Pinpoint the cell where the given text exists, returning its [X, Y] midpoint coordinate. 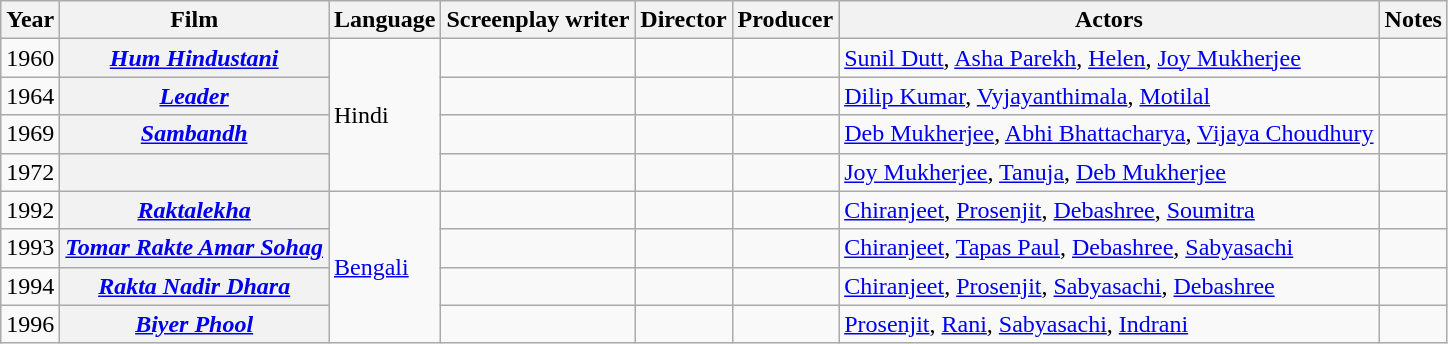
1960 [30, 58]
Sambandh [194, 134]
Raktalekha [194, 210]
Notes [1413, 20]
Language [384, 20]
Joy Mukherjee, Tanuja, Deb Mukherjee [1109, 172]
Hindi [384, 115]
1993 [30, 248]
1994 [30, 286]
Sunil Dutt, Asha Parekh, Helen, Joy Mukherjee [1109, 58]
Bengali [384, 267]
Biyer Phool [194, 324]
Producer [786, 20]
1969 [30, 134]
Dilip Kumar, Vyjayanthimala, Motilal [1109, 96]
Prosenjit, Rani, Sabyasachi, Indrani [1109, 324]
Chiranjeet, Tapas Paul, Debashree, Sabyasachi [1109, 248]
1996 [30, 324]
Deb Mukherjee, Abhi Bhattacharya, Vijaya Choudhury [1109, 134]
Director [684, 20]
Tomar Rakte Amar Sohag [194, 248]
1972 [30, 172]
1992 [30, 210]
Actors [1109, 20]
Hum Hindustani [194, 58]
Screenplay writer [538, 20]
Year [30, 20]
Leader [194, 96]
Chiranjeet, Prosenjit, Debashree, Soumitra [1109, 210]
Rakta Nadir Dhara [194, 286]
1964 [30, 96]
Film [194, 20]
Chiranjeet, Prosenjit, Sabyasachi, Debashree [1109, 286]
